Provide the (x, y) coordinate of the cell's center where the given text is located.  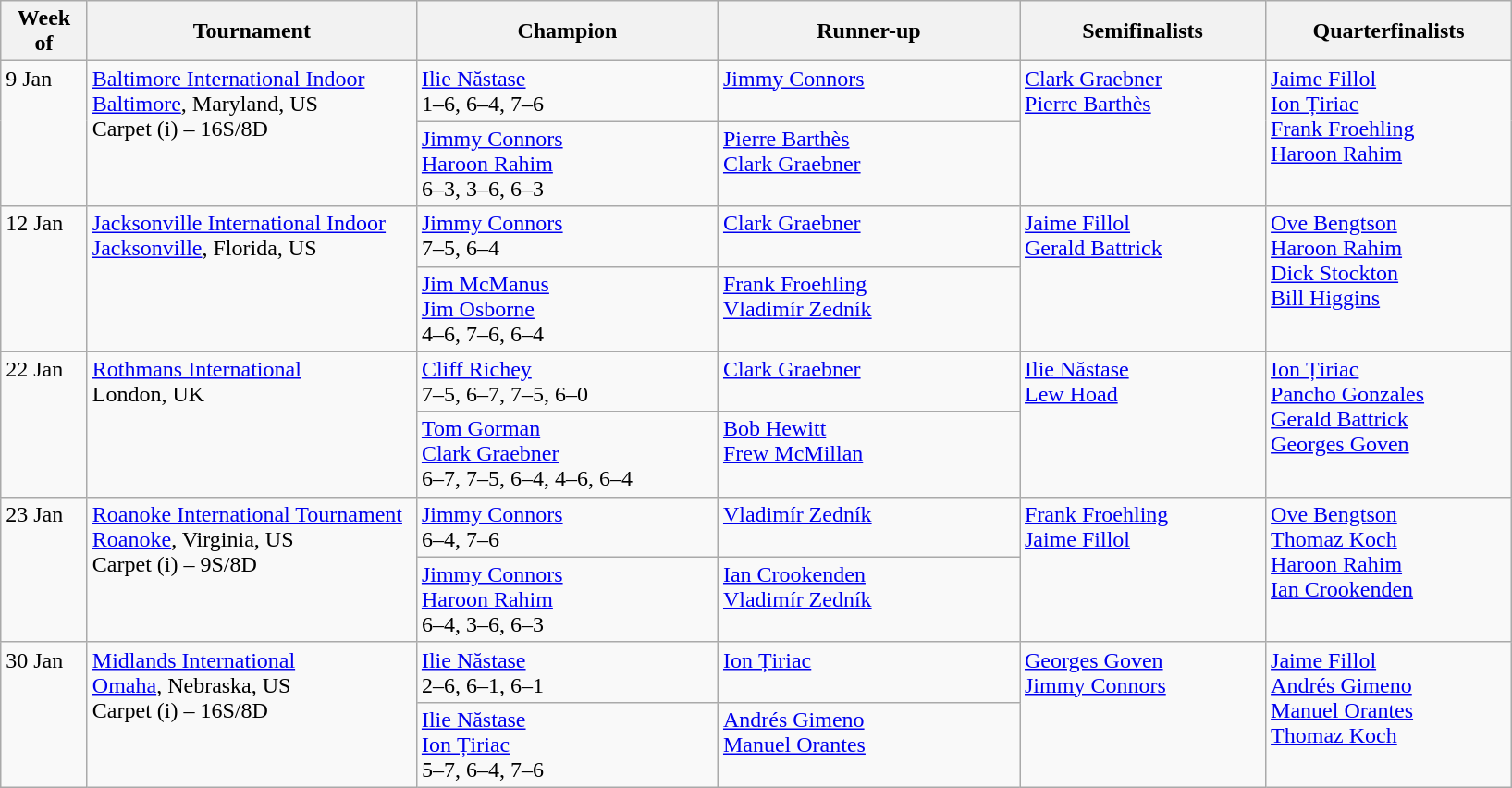
Midlands International Omaha, Nebraska, US Carpet (i) – 16S/8D (252, 714)
Runner-up (868, 31)
Ion Țiriac (868, 671)
Ove Bengtson Haroon Rahim Dick Stockton Bill Higgins (1389, 279)
Semifinalists (1142, 31)
Baltimore International Indoor Baltimore, Maryland, US Carpet (i) – 16S/8D (252, 133)
Ilie Năstase Lew Hoad (1142, 424)
Rothmans International London, UK (252, 424)
Jim McManus Jim Osborne 4–6, 7–6, 6–4 (567, 309)
Frank Froehling Vladimír Zedník (868, 309)
Roanoke International TournamentRoanoke, Virginia, US Carpet (i) – 9S/8D (252, 570)
Jimmy Connors Haroon Rahim 6–4, 3–6, 6–3 (567, 599)
Georges Goven Jimmy Connors (1142, 714)
Jimmy Connors (868, 91)
Jaime Fillol Gerald Battrick (1142, 279)
Jacksonville International Indoor Jacksonville, Florida, US (252, 279)
23 Jan (44, 570)
Tournament (252, 31)
Jaime Fillol Andrés Gimeno Manuel Orantes Thomaz Koch (1389, 714)
Champion (567, 31)
Jimmy Connors 7–5, 6–4 (567, 237)
Ilie Năstase 1–6, 6–4, 7–6 (567, 91)
Clark Graebner Pierre Barthès (1142, 133)
12 Jan (44, 279)
Cliff Richey 7–5, 6–7, 7–5, 6–0 (567, 381)
Tom Gorman Clark Graebner 6–7, 7–5, 6–4, 4–6, 6–4 (567, 454)
30 Jan (44, 714)
Ove Bengtson Thomaz Koch Haroon Rahim Ian Crookenden (1389, 570)
Jimmy Connors 6–4, 7–6 (567, 527)
Quarterfinalists (1389, 31)
Andrés Gimeno Manuel Orantes (868, 745)
Ion Țiriac Pancho Gonzales Gerald Battrick Georges Goven (1389, 424)
Bob Hewitt Frew McMillan (868, 454)
Jaime Fillol Ion Țiriac Frank Froehling Haroon Rahim (1389, 133)
Ilie Năstase 2–6, 6–1, 6–1 (567, 671)
22 Jan (44, 424)
Week of (44, 31)
Frank Froehling Jaime Fillol (1142, 570)
Pierre Barthès Clark Graebner (868, 164)
Ian Crookenden Vladimír Zedník (868, 599)
Ilie Năstase Ion Țiriac 5–7, 6–4, 7–6 (567, 745)
Vladimír Zedník (868, 527)
Jimmy Connors Haroon Rahim 6–3, 3–6, 6–3 (567, 164)
9 Jan (44, 133)
